From the cell containing the given text, extract its center point as (X, Y) coordinate. 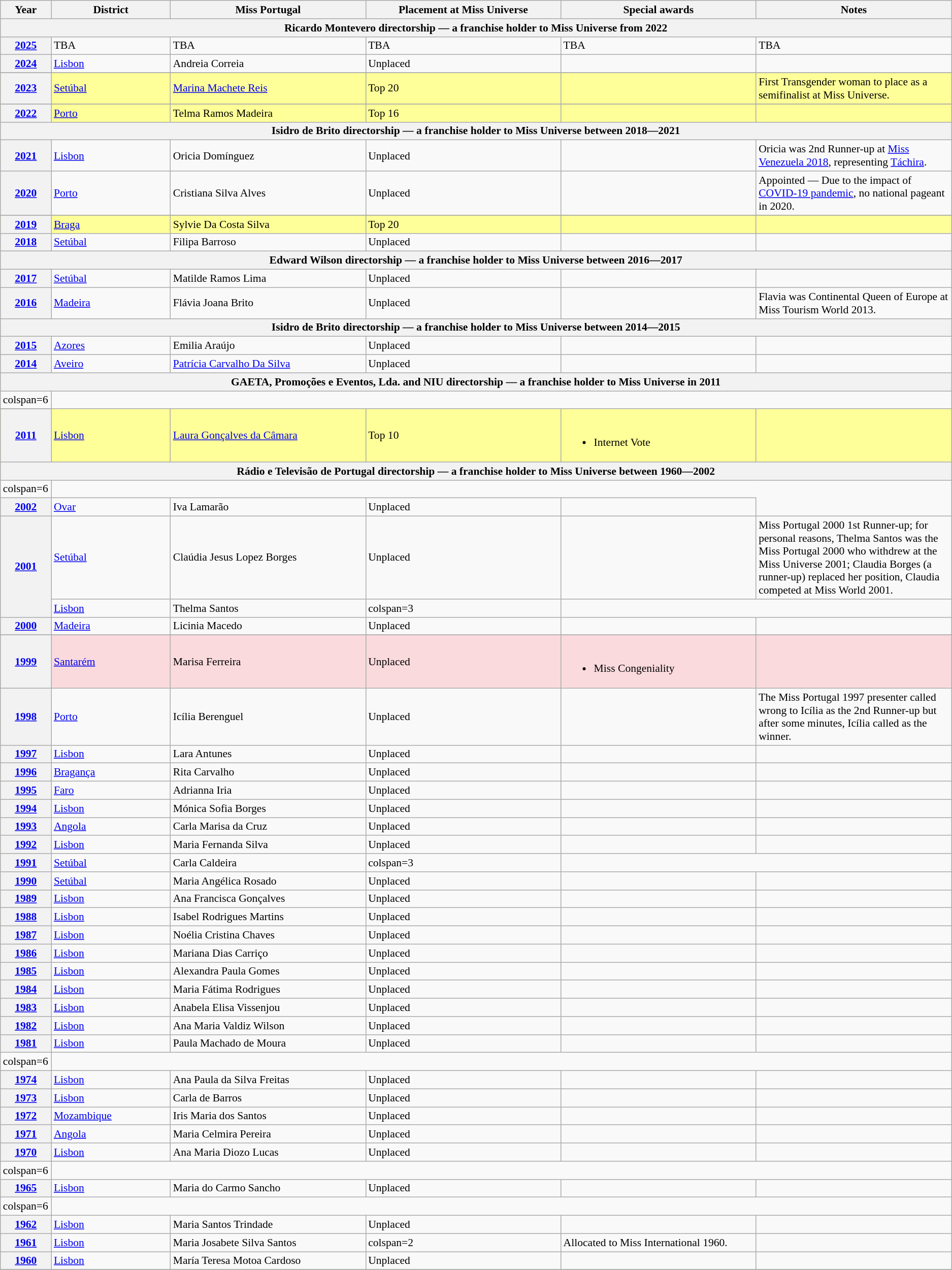
Matilde Ramos Lima (268, 279)
1972 (26, 1116)
2019 (26, 224)
Isabel Rodrigues Martins (268, 917)
1961 (26, 1243)
Maria do Carmo Sancho (268, 1188)
Laura Gonçalves da Câmara (268, 436)
Isidro de Brito directorship — a franchise holder to Miss Universe between 2018―2021 (476, 131)
Placement at Miss Universe (463, 10)
2018 (26, 242)
colspan=2 (463, 1243)
2015 (26, 346)
Braga (111, 224)
Special awards (659, 10)
Sylvie Da Costa Silva (268, 224)
Top 16 (463, 113)
1960 (26, 1261)
Miss Portugal (268, 10)
Adrianna Iria (268, 791)
1985 (26, 971)
Carla de Barros (268, 1098)
Notes (854, 10)
Emilia Araújo (268, 346)
1974 (26, 1080)
Miss Congeniality (659, 662)
1971 (26, 1134)
GAETA, Promoções e Eventos, Lda. and NIU directorship — a franchise holder to Miss Universe in 2011 (476, 382)
District (111, 10)
Isidro de Brito directorship — a franchise holder to Miss Universe between 2014―2015 (476, 328)
1991 (26, 863)
Iris Maria dos Santos (268, 1116)
Marina Machete Reis (268, 88)
2020 (26, 193)
1993 (26, 827)
Top 10 (463, 436)
1973 (26, 1098)
2025 (26, 46)
Maria Fernanda Silva (268, 845)
Allocated to Miss International 1960. (659, 1243)
1970 (26, 1152)
Rita Carvalho (268, 772)
1983 (26, 1007)
1995 (26, 791)
Paula Machado de Moura (268, 1044)
The Miss Portugal 1997 presenter called wrong to Icília as the 2nd Runner-up but after some minutes, Icília called as the winner. (854, 717)
Oricia Domínguez (268, 155)
2023 (26, 88)
Edward Wilson directorship — a franchise holder to Miss Universe between 2016―2017 (476, 260)
2014 (26, 364)
María Teresa Motoa Cardoso (268, 1261)
Cristiana Silva Alves (268, 193)
2001 (26, 567)
Andreia Correia (268, 64)
Maria Celmira Pereira (268, 1134)
Santarém (111, 662)
1984 (26, 990)
1996 (26, 772)
2021 (26, 155)
Year (26, 10)
2000 (26, 626)
1997 (26, 754)
Ana Maria Diozo Lucas (268, 1152)
Alexandra Paula Gomes (268, 971)
2002 (26, 507)
1998 (26, 717)
Telma Ramos Madeira (268, 113)
Maria Angélica Rosado (268, 881)
1990 (26, 881)
Appointed — Due to the impact of COVID-19 pandemic, no national pageant in 2020. (854, 193)
Oricia was 2nd Runner-up at Miss Venezuela 2018, representing Táchira. (854, 155)
Iva Lamarão (268, 507)
1982 (26, 1026)
Carla Marisa da Cruz (268, 827)
Claúdia Jesus Lopez Borges (268, 558)
1987 (26, 935)
Ana Paula da Silva Freitas (268, 1080)
Faro (111, 791)
1989 (26, 899)
First Transgender woman to place as a semifinalist at Miss Universe. (854, 88)
Azores (111, 346)
1999 (26, 662)
Ricardo Montevero directorship — a franchise holder to Miss Universe from 2022 (476, 28)
Maria Fátima Rodrigues (268, 990)
1988 (26, 917)
Flavia was Continental Queen of Europe at Miss Tourism World 2013. (854, 303)
Marisa Ferreira (268, 662)
Lara Antunes (268, 754)
Flávia Joana Brito (268, 303)
Ovar (111, 507)
Internet Vote (659, 436)
Filipa Barroso (268, 242)
Licinia Macedo (268, 626)
Anabela Elisa Vissenjou (268, 1007)
Mozambique (111, 1116)
Carla Caldeira (268, 863)
Maria Josabete Silva Santos (268, 1243)
Aveiro (111, 364)
Bragança (111, 772)
1962 (26, 1225)
1992 (26, 845)
1986 (26, 953)
1994 (26, 808)
1965 (26, 1188)
1981 (26, 1044)
Thelma Santos (268, 608)
2024 (26, 64)
2022 (26, 113)
Icília Berenguel (268, 717)
Rádio e Televisão de Portugal directorship — a franchise holder to Miss Universe between 1960―2002 (476, 471)
Ana Maria Valdiz Wilson (268, 1026)
Ana Francisca Gonçalves (268, 899)
2016 (26, 303)
Maria Santos Trindade (268, 1225)
Mariana Dias Carriço (268, 953)
2011 (26, 436)
2017 (26, 279)
Noélia Cristina Chaves (268, 935)
Mónica Sofia Borges (268, 808)
Patrícia Carvalho Da Silva (268, 364)
